Extract the [X, Y] coordinate from the center of the cell holding the provided text.  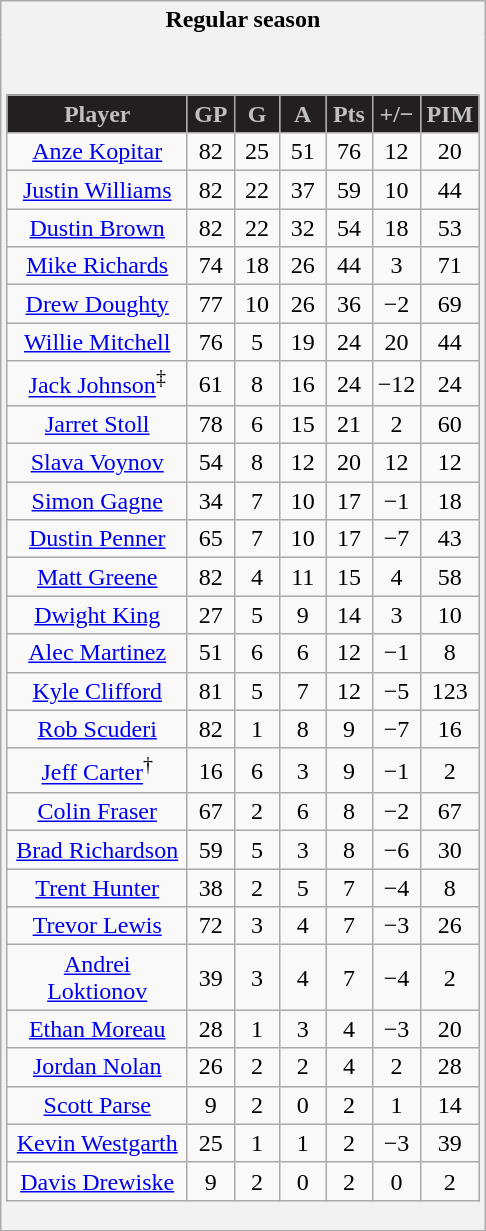
GP [210, 114]
Regular season [243, 20]
37 [303, 190]
19 [303, 342]
PIM [450, 114]
74 [210, 266]
11 [303, 577]
−5 [396, 691]
32 [303, 228]
Jarret Stoll [97, 425]
69 [450, 304]
Mike Richards [97, 266]
Pts [350, 114]
123 [450, 691]
Alec Martinez [97, 653]
Trent Hunter [97, 888]
36 [350, 304]
Ethan Moreau [97, 1029]
−6 [396, 850]
Player [97, 114]
60 [450, 425]
77 [210, 304]
Drew Doughty [97, 304]
53 [450, 228]
Davis Drewiske [97, 1181]
Kevin Westgarth [97, 1143]
61 [210, 384]
27 [210, 615]
21 [350, 425]
43 [450, 539]
Simon Gagne [97, 501]
38 [210, 888]
71 [450, 266]
58 [450, 577]
Dustin Penner [97, 539]
+/− [396, 114]
Justin Williams [97, 190]
Rob Scuderi [97, 729]
Scott Parse [97, 1105]
Dwight King [97, 615]
Jordan Nolan [97, 1067]
Willie Mitchell [97, 342]
34 [210, 501]
72 [210, 926]
Matt Greene [97, 577]
Trevor Lewis [97, 926]
Slava Voynov [97, 463]
Jeff Carter† [97, 770]
81 [210, 691]
78 [210, 425]
A [303, 114]
Dustin Brown [97, 228]
Andrei Loktionov [97, 978]
Brad Richardson [97, 850]
Kyle Clifford [97, 691]
65 [210, 539]
−12 [396, 384]
Colin Fraser [97, 812]
G [257, 114]
30 [450, 850]
Jack Johnson‡ [97, 384]
Anze Kopitar [97, 152]
